Locate the cell with the specified text and output its [X, Y] center coordinate. 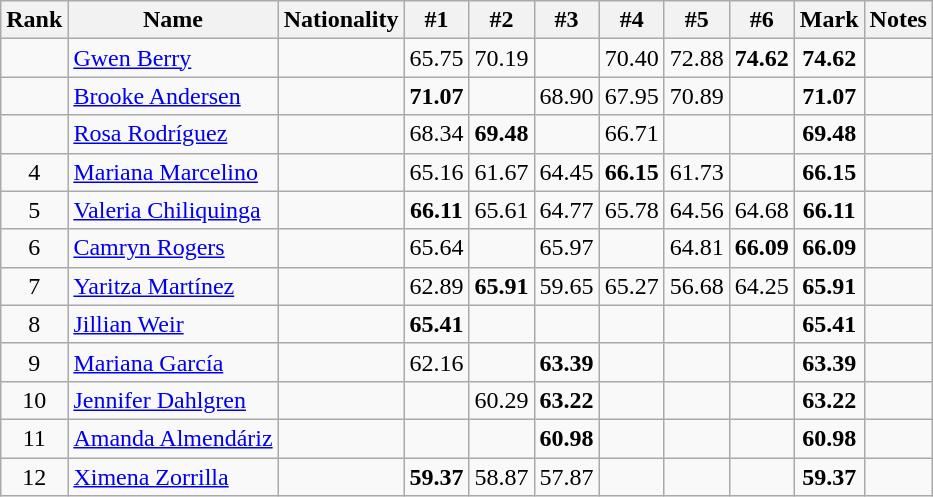
9 [34, 362]
65.64 [436, 248]
60.29 [502, 400]
Name [173, 20]
#1 [436, 20]
64.45 [566, 172]
64.81 [696, 248]
#5 [696, 20]
68.90 [566, 96]
65.75 [436, 58]
64.56 [696, 210]
64.68 [762, 210]
62.16 [436, 362]
Amanda Almendáriz [173, 438]
Jennifer Dahlgren [173, 400]
57.87 [566, 477]
8 [34, 324]
Notes [898, 20]
#6 [762, 20]
10 [34, 400]
7 [34, 286]
66.71 [632, 134]
65.16 [436, 172]
12 [34, 477]
Rank [34, 20]
65.78 [632, 210]
Brooke Andersen [173, 96]
65.61 [502, 210]
#2 [502, 20]
64.77 [566, 210]
62.89 [436, 286]
4 [34, 172]
61.67 [502, 172]
70.19 [502, 58]
61.73 [696, 172]
56.68 [696, 286]
70.89 [696, 96]
Rosa Rodríguez [173, 134]
68.34 [436, 134]
#3 [566, 20]
70.40 [632, 58]
Nationality [341, 20]
65.27 [632, 286]
67.95 [632, 96]
Jillian Weir [173, 324]
11 [34, 438]
#4 [632, 20]
Gwen Berry [173, 58]
Mark [829, 20]
59.65 [566, 286]
5 [34, 210]
Mariana García [173, 362]
6 [34, 248]
Camryn Rogers [173, 248]
72.88 [696, 58]
58.87 [502, 477]
65.97 [566, 248]
64.25 [762, 286]
Yaritza Martínez [173, 286]
Mariana Marcelino [173, 172]
Ximena Zorrilla [173, 477]
Valeria Chiliquinga [173, 210]
